Find where the given text appears and provide that cell's center as (x, y) coordinate. 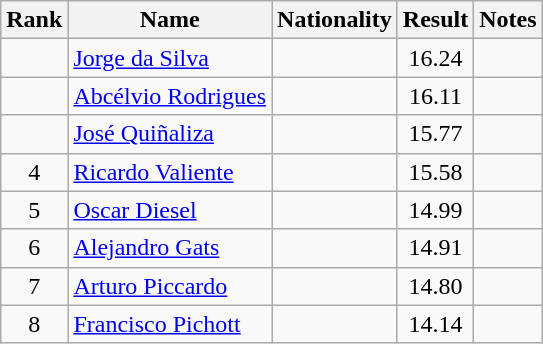
Arturo Piccardo (170, 286)
14.80 (435, 286)
Name (170, 20)
Nationality (335, 20)
Francisco Pichott (170, 324)
Ricardo Valiente (170, 172)
15.58 (435, 172)
Jorge da Silva (170, 58)
Alejandro Gats (170, 248)
14.91 (435, 248)
16.11 (435, 96)
Oscar Diesel (170, 210)
José Quiñaliza (170, 134)
14.14 (435, 324)
14.99 (435, 210)
8 (34, 324)
15.77 (435, 134)
Notes (508, 20)
5 (34, 210)
6 (34, 248)
7 (34, 286)
Abcélvio Rodrigues (170, 96)
16.24 (435, 58)
Rank (34, 20)
Result (435, 20)
4 (34, 172)
